Output the (x, y) coordinate of the center of the cell containing the given text.  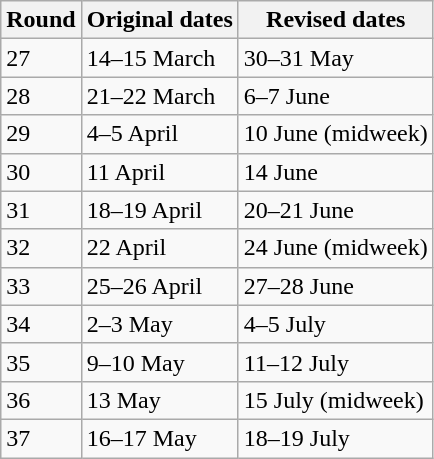
16–17 May (160, 438)
11 April (160, 172)
4–5 July (336, 324)
32 (41, 248)
14 June (336, 172)
Original dates (160, 20)
Round (41, 20)
Revised dates (336, 20)
18–19 July (336, 438)
4–5 April (160, 134)
36 (41, 400)
33 (41, 286)
20–21 June (336, 210)
10 June (midweek) (336, 134)
18–19 April (160, 210)
28 (41, 96)
29 (41, 134)
13 May (160, 400)
15 July (midweek) (336, 400)
30–31 May (336, 58)
31 (41, 210)
6–7 June (336, 96)
25–26 April (160, 286)
27–28 June (336, 286)
34 (41, 324)
2–3 May (160, 324)
11–12 July (336, 362)
35 (41, 362)
9–10 May (160, 362)
37 (41, 438)
21–22 March (160, 96)
14–15 March (160, 58)
22 April (160, 248)
24 June (midweek) (336, 248)
30 (41, 172)
27 (41, 58)
